Provide the [X, Y] coordinate of the cell's center where the given text is located.  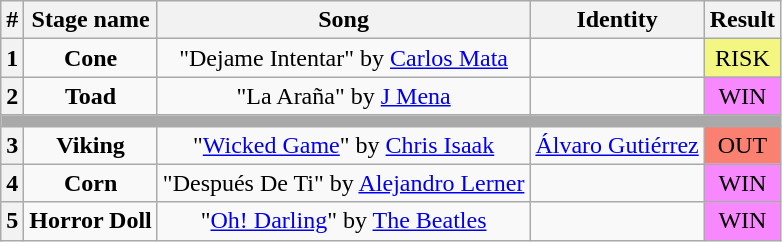
"Dejame Intentar" by Carlos Mata [344, 58]
3 [12, 145]
Song [344, 20]
Stage name [91, 20]
Identity [617, 20]
Toad [91, 96]
RISK [742, 58]
Result [742, 20]
5 [12, 221]
"Después De Ti" by Alejandro Lerner [344, 183]
Álvaro Gutiérrez [617, 145]
2 [12, 96]
Cone [91, 58]
1 [12, 58]
Corn [91, 183]
"Oh! Darling" by The Beatles [344, 221]
OUT [742, 145]
Horror Doll [91, 221]
4 [12, 183]
# [12, 20]
"Wicked Game" by Chris Isaak [344, 145]
Viking [91, 145]
"La Araña" by J Mena [344, 96]
